Locate the cell with the specified text and output its (x, y) center coordinate. 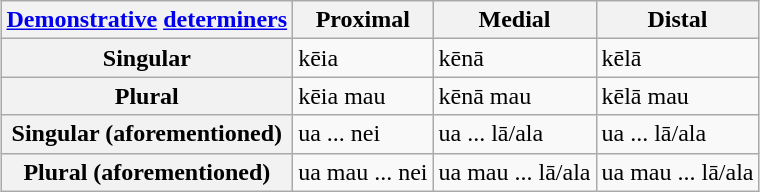
ua ... nei (363, 134)
Singular (aforementioned) (147, 134)
Plural (aforementioned) (147, 172)
kēia mau (363, 96)
Plural (147, 96)
kēnā mau (514, 96)
Proximal (363, 20)
kēia (363, 58)
Medial (514, 20)
Distal (678, 20)
kēnā (514, 58)
kēlā mau (678, 96)
Demonstrative determiners (147, 20)
ua mau ... nei (363, 172)
kēlā (678, 58)
Singular (147, 58)
